Return the (x, y) coordinate for the center point of the cell that contains the specified text.  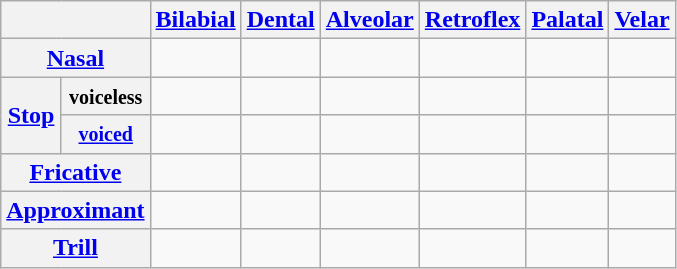
Fricative (76, 172)
voiceless (106, 96)
Trill (76, 248)
Retroflex (472, 20)
Nasal (76, 58)
Bilabial (196, 20)
Stop (32, 115)
Approximant (76, 210)
Alveolar (370, 20)
Dental (280, 20)
Palatal (568, 20)
Velar (642, 20)
voiced (106, 134)
